Determine the [X, Y] coordinate at the center of the cell enclosing the given text.  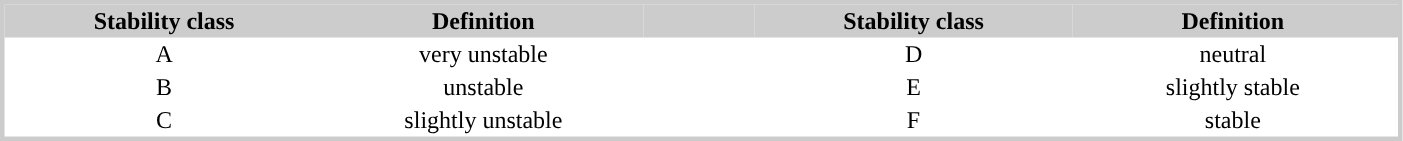
C [164, 120]
unstable [484, 86]
slightly stable [1232, 86]
very unstable [484, 54]
F [914, 120]
A [164, 54]
E [914, 86]
B [164, 86]
slightly unstable [484, 120]
D [914, 54]
stable [1232, 120]
neutral [1232, 54]
